Locate the cell with the specified text and output its [X, Y] center coordinate. 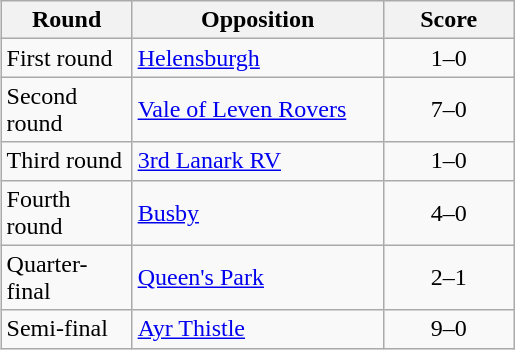
4–0 [448, 212]
Vale of Leven Rovers [258, 110]
7–0 [448, 110]
9–0 [448, 329]
Score [448, 20]
Helensburgh [258, 58]
Second round [66, 110]
Busby [258, 212]
Ayr Thistle [258, 329]
Quarter-final [66, 278]
First round [66, 58]
Semi-final [66, 329]
Opposition [258, 20]
2–1 [448, 278]
3rd Lanark RV [258, 161]
Round [66, 20]
Third round [66, 161]
Fourth round [66, 212]
Queen's Park [258, 278]
